From the cell containing the given text, extract its center point as (X, Y) coordinate. 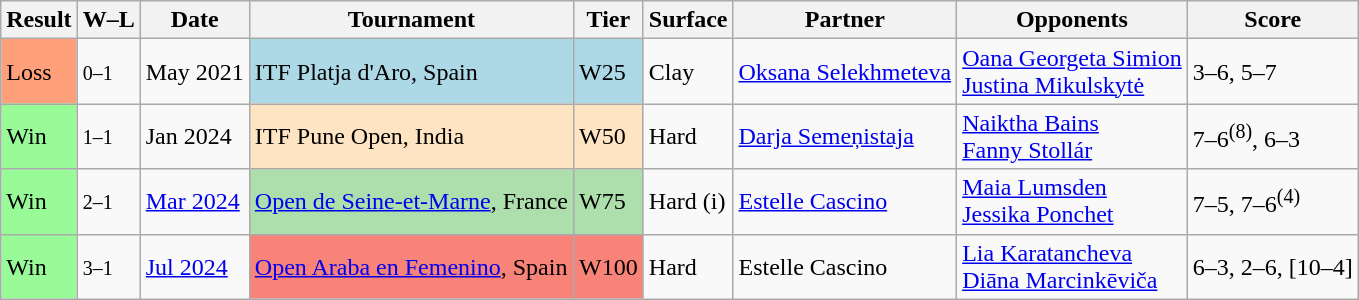
0–1 (108, 72)
W100 (609, 266)
Oksana Selekhmeteva (845, 72)
7–5, 7–6(4) (1272, 202)
W–L (108, 20)
Darja Semeņistaja (845, 136)
2–1 (108, 202)
Lia Karatancheva Diāna Marcinkēviča (1072, 266)
Maia Lumsden Jessika Ponchet (1072, 202)
Tournament (411, 20)
Open Araba en Femenino, Spain (411, 266)
Jan 2024 (194, 136)
May 2021 (194, 72)
Open de Seine-et-Marne, France (411, 202)
Score (1272, 20)
Loss (39, 72)
ITF Platja d'Aro, Spain (411, 72)
ITF Pune Open, India (411, 136)
Hard (i) (688, 202)
Clay (688, 72)
Result (39, 20)
3–6, 5–7 (1272, 72)
Naiktha Bains Fanny Stollár (1072, 136)
Tier (609, 20)
Surface (688, 20)
Mar 2024 (194, 202)
6–3, 2–6, [10–4] (1272, 266)
Opponents (1072, 20)
W25 (609, 72)
W50 (609, 136)
1–1 (108, 136)
7–6(8), 6–3 (1272, 136)
Oana Georgeta Simion Justina Mikulskytė (1072, 72)
Date (194, 20)
Jul 2024 (194, 266)
Partner (845, 20)
W75 (609, 202)
3–1 (108, 266)
